Return the (X, Y) coordinate for the center point of the cell that contains the specified text.  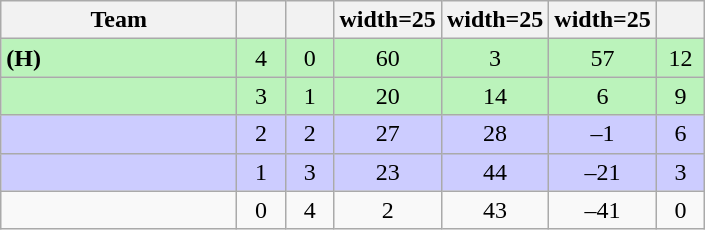
14 (494, 96)
60 (388, 58)
–1 (602, 134)
44 (494, 172)
(H) (119, 58)
27 (388, 134)
9 (680, 96)
12 (680, 58)
Team (119, 20)
20 (388, 96)
28 (494, 134)
23 (388, 172)
–41 (602, 210)
–21 (602, 172)
43 (494, 210)
57 (602, 58)
